Provide the [X, Y] coordinate of the cell's center where the given text is located.  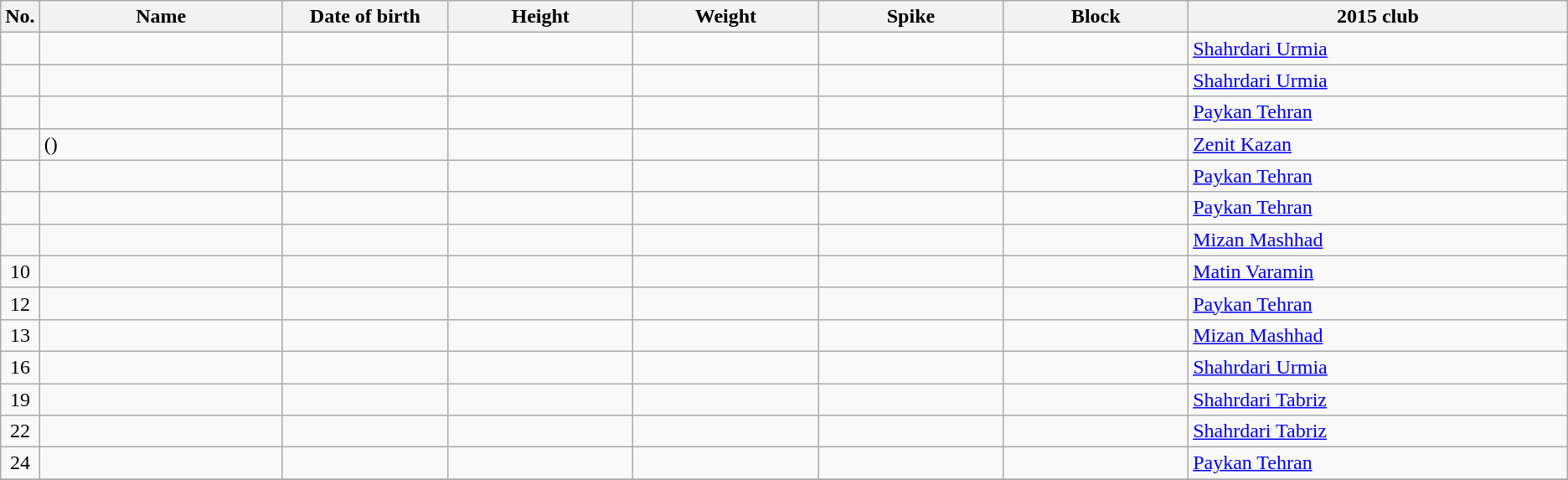
Name [161, 17]
13 [20, 335]
12 [20, 303]
() [161, 144]
Spike [911, 17]
Matin Varamin [1379, 271]
Block [1096, 17]
Height [541, 17]
22 [20, 431]
Date of birth [365, 17]
10 [20, 271]
19 [20, 400]
16 [20, 367]
No. [20, 17]
Weight [725, 17]
Zenit Kazan [1379, 144]
24 [20, 463]
2015 club [1379, 17]
